Provide the [x, y] coordinate of the cell's center where the given text is located.  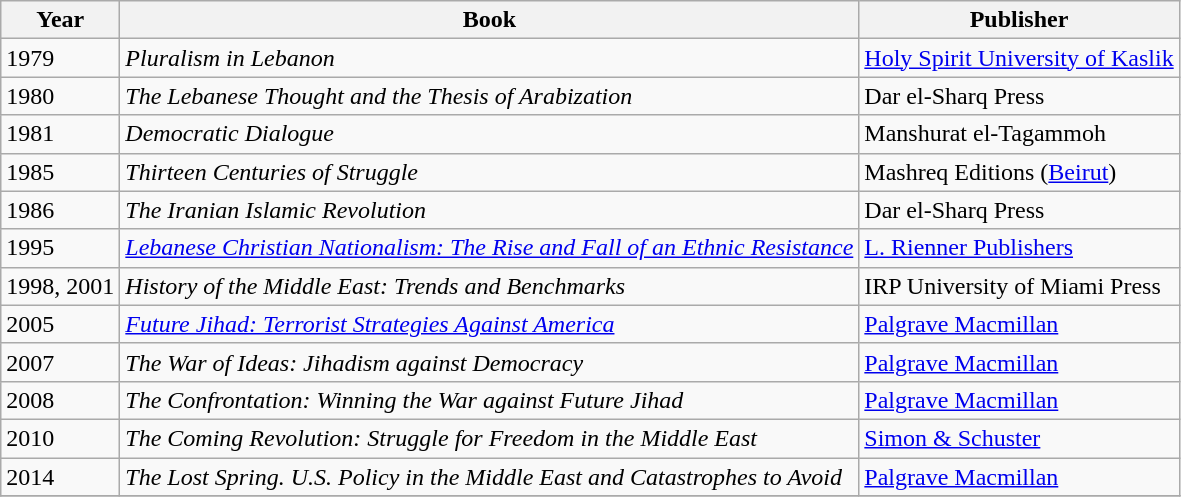
Mashreq Editions (Beirut) [1019, 172]
The Lost Spring. U.S. Policy in the Middle East and Catastrophes to Avoid [490, 477]
1995 [60, 248]
Book [490, 20]
Publisher [1019, 20]
1998, 2001 [60, 286]
History of the Middle East: Trends and Benchmarks [490, 286]
L. Rienner Publishers [1019, 248]
2010 [60, 438]
Lebanese Christian Nationalism: The Rise and Fall of an Ethnic Resistance [490, 248]
2007 [60, 362]
The Iranian Islamic Revolution [490, 210]
IRP University of Miami Press [1019, 286]
2008 [60, 400]
Democratic Dialogue [490, 134]
1979 [60, 58]
The Confrontation: Winning the War against Future Jihad [490, 400]
Pluralism in Lebanon [490, 58]
The Coming Revolution: Struggle for Freedom in the Middle East [490, 438]
2014 [60, 477]
Year [60, 20]
The Lebanese Thought and the Thesis of Arabization [490, 96]
1985 [60, 172]
1981 [60, 134]
Future Jihad: Terrorist Strategies Against America [490, 324]
1980 [60, 96]
Simon & Schuster [1019, 438]
2005 [60, 324]
1986 [60, 210]
The War of Ideas: Jihadism against Democracy [490, 362]
Holy Spirit University of Kaslik [1019, 58]
Thirteen Centuries of Struggle [490, 172]
Manshurat el-Tagammoh [1019, 134]
